Locate the cell with the specified text and output its [X, Y] center coordinate. 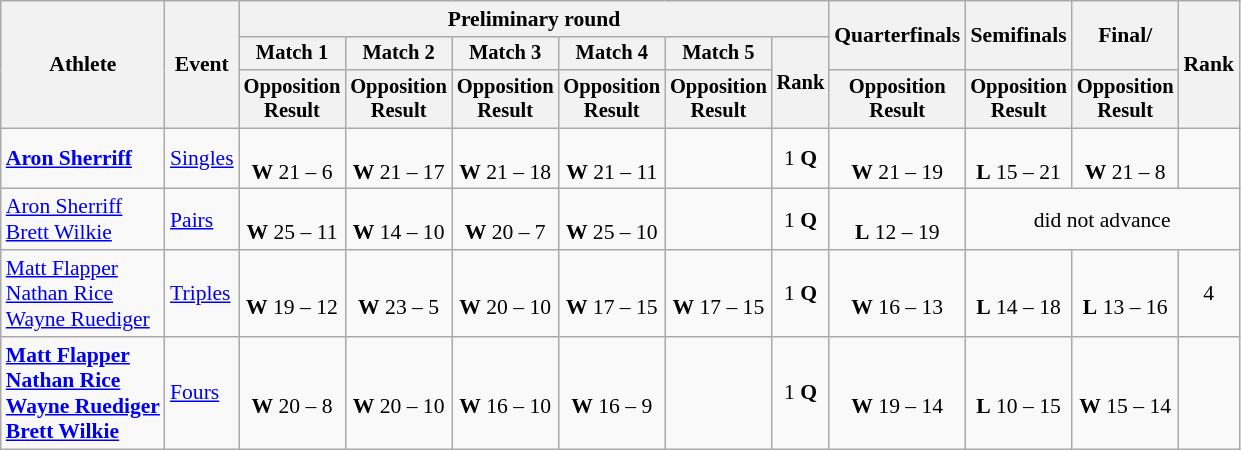
W 25 – 11 [292, 220]
Triples [202, 294]
Final/ [1126, 36]
L 15 – 21 [1018, 158]
Preliminary round [534, 19]
L 12 – 19 [897, 220]
L 14 – 18 [1018, 294]
W 14 – 10 [398, 220]
Fours [202, 393]
Matt FlapperNathan RiceWayne RuedigerBrett Wilkie [83, 393]
Quarterfinals [897, 36]
W 21 – 11 [612, 158]
W 21 – 8 [1126, 158]
W 16 – 9 [612, 393]
Match 2 [398, 54]
W 21 – 19 [897, 158]
L 13 – 16 [1126, 294]
W 23 – 5 [398, 294]
Match 5 [718, 54]
Match 1 [292, 54]
W 16 – 10 [506, 393]
W 21 – 6 [292, 158]
did not advance [1102, 220]
Event [202, 64]
L 10 – 15 [1018, 393]
W 25 – 10 [612, 220]
Matt FlapperNathan RiceWayne Ruediger [83, 294]
Athlete [83, 64]
Singles [202, 158]
W 15 – 14 [1126, 393]
W 21 – 18 [506, 158]
Pairs [202, 220]
Match 3 [506, 54]
W 19 – 14 [897, 393]
W 16 – 13 [897, 294]
W 19 – 12 [292, 294]
Aron Sherriff [83, 158]
Aron SherriffBrett Wilkie [83, 220]
W 20 – 7 [506, 220]
W 21 – 17 [398, 158]
4 [1208, 294]
Match 4 [612, 54]
W 20 – 8 [292, 393]
Semifinals [1018, 36]
